From the cell containing the given text, extract its center point as (X, Y) coordinate. 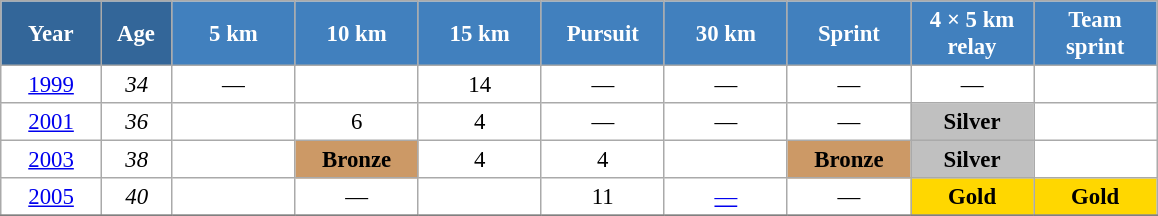
2001 (52, 122)
40 (136, 197)
4 × 5 km relay (972, 34)
2003 (52, 160)
34 (136, 85)
Pursuit (602, 34)
10 km (356, 34)
11 (602, 197)
Age (136, 34)
6 (356, 122)
1999 (52, 85)
30 km (726, 34)
38 (136, 160)
Year (52, 34)
15 km (480, 34)
5 km (234, 34)
Team sprint (1096, 34)
36 (136, 122)
Sprint (848, 34)
14 (480, 85)
2005 (52, 197)
